Capture the cell that displays the provided text and extract its (X, Y) central coordinate. 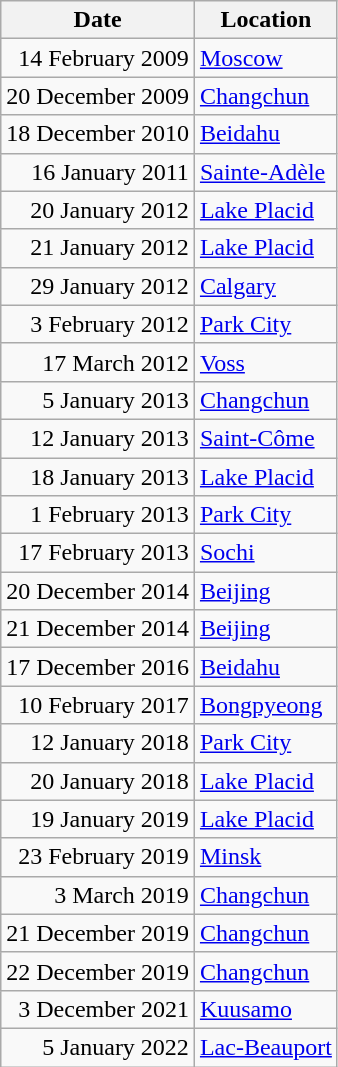
Saint-Côme (266, 438)
22 December 2019 (98, 971)
16 January 2011 (98, 172)
21 December 2014 (98, 629)
12 January 2013 (98, 438)
18 December 2010 (98, 134)
Date (98, 20)
Calgary (266, 286)
Lac-Beauport (266, 1047)
20 January 2012 (98, 210)
21 January 2012 (98, 248)
Kuusamo (266, 1009)
20 December 2009 (98, 96)
5 January 2013 (98, 400)
3 December 2021 (98, 1009)
Sainte-Adèle (266, 172)
17 March 2012 (98, 362)
18 January 2013 (98, 477)
10 February 2017 (98, 705)
3 March 2019 (98, 895)
29 January 2012 (98, 286)
Bongpyeong (266, 705)
Minsk (266, 857)
5 January 2022 (98, 1047)
Sochi (266, 553)
17 February 2013 (98, 553)
17 December 2016 (98, 667)
Voss (266, 362)
14 February 2009 (98, 58)
19 January 2019 (98, 819)
3 February 2012 (98, 324)
Moscow (266, 58)
20 January 2018 (98, 781)
23 February 2019 (98, 857)
1 February 2013 (98, 515)
12 January 2018 (98, 743)
20 December 2014 (98, 591)
21 December 2019 (98, 933)
Location (266, 20)
